Detect which cell encompasses the target text, then output its (x, y) center coordinate. 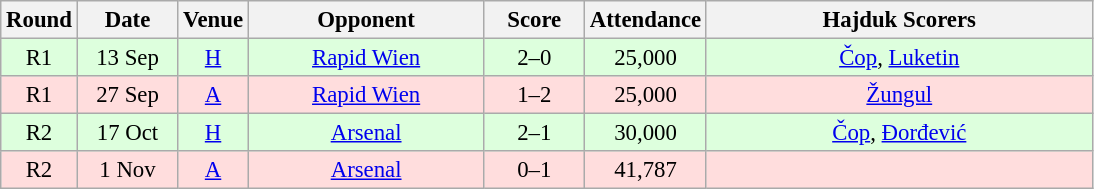
Čop, Đorđević (899, 133)
1–2 (534, 95)
2–1 (534, 133)
Round (39, 20)
Date (128, 20)
Opponent (366, 20)
Čop, Luketin (899, 58)
27 Sep (128, 95)
2–0 (534, 58)
41,787 (646, 170)
Žungul (899, 95)
30,000 (646, 133)
13 Sep (128, 58)
Score (534, 20)
1 Nov (128, 170)
Venue (214, 20)
Hajduk Scorers (899, 20)
17 Oct (128, 133)
0–1 (534, 170)
Attendance (646, 20)
